Identify which cell holds the provided text, then report its [x, y] central coordinate. 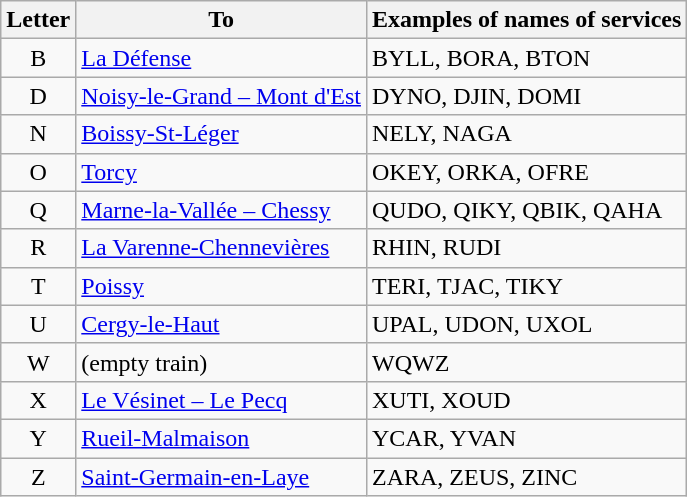
To [222, 20]
La Varenne-Chennevières [222, 248]
Le Vésinet – Le Pecq [222, 400]
X [38, 400]
Rueil-Malmaison [222, 438]
QUDO, QIKY, QBIK, QAHA [526, 210]
XUTI, XOUD [526, 400]
Y [38, 438]
R [38, 248]
D [38, 96]
RHIN, RUDI [526, 248]
(empty train) [222, 362]
TERI, TJAC, TIKY [526, 286]
Q [38, 210]
Torcy [222, 172]
Boissy-St-Léger [222, 134]
WQWZ [526, 362]
ZARA, ZEUS, ZINC [526, 477]
BYLL, BORA, BTON [526, 58]
Poissy [222, 286]
Saint-Germain-en-Laye [222, 477]
T [38, 286]
Cergy-le-Haut [222, 324]
Noisy-le-Grand – Mont d'Est [222, 96]
OKEY, ORKA, OFRE [526, 172]
La Défense [222, 58]
U [38, 324]
YCAR, YVAN [526, 438]
NELY, NAGA [526, 134]
O [38, 172]
UPAL, UDON, UXOL [526, 324]
DYNO, DJIN, DOMI [526, 96]
Letter [38, 20]
B [38, 58]
N [38, 134]
W [38, 362]
Z [38, 477]
Examples of names of services [526, 20]
Marne-la-Vallée – Chessy [222, 210]
